Identify which cell holds the provided text, then report its (X, Y) central coordinate. 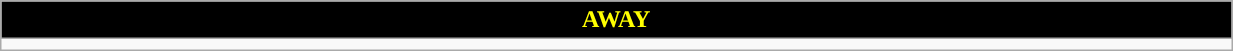
AWAY (616, 20)
